Return [X, Y] of the center of cell containing provided text 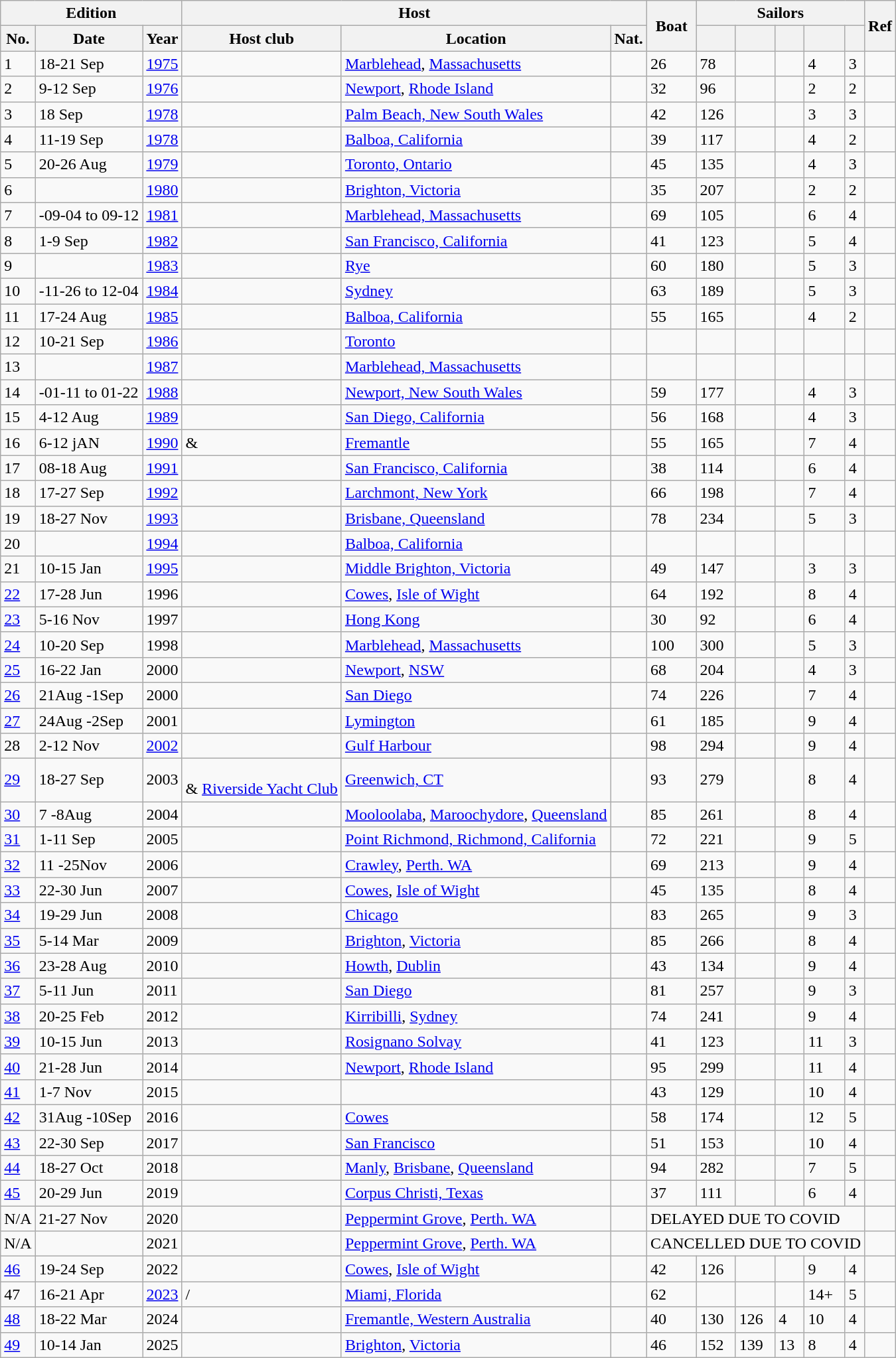
Sailors [781, 13]
2004 [162, 814]
180 [715, 265]
16 [18, 443]
68 [672, 670]
Date [89, 38]
61 [672, 720]
2017 [162, 1142]
11-19 Sep [89, 139]
& Riverside Yacht Club [261, 781]
63 [672, 291]
15 [18, 417]
1991 [162, 468]
28 [18, 746]
21-28 Jun [89, 1067]
92 [715, 619]
2001 [162, 720]
4-12 Aug [89, 417]
Miami, Florida [476, 1294]
64 [672, 594]
9-12 Sep [89, 89]
299 [715, 1067]
10-20 Sep [89, 644]
Year [162, 38]
265 [715, 915]
33 [18, 890]
1984 [162, 291]
1-7 Nov [89, 1092]
19-29 Jun [89, 915]
62 [672, 1294]
111 [715, 1193]
2010 [162, 966]
266 [715, 941]
Fremantle [476, 443]
294 [715, 746]
1996 [162, 594]
14 [18, 392]
San Diego, California [476, 417]
6-12 jAN [89, 443]
08-18 Aug [89, 468]
130 [715, 1320]
-09-04 to 09-12 [89, 215]
Hong Kong [476, 619]
18-27 Sep [89, 781]
21-27 Nov [89, 1219]
17-24 Aug [89, 317]
18 Sep [89, 114]
18 [18, 493]
226 [715, 695]
2018 [162, 1168]
22-30 Sep [89, 1142]
14+ [824, 1294]
189 [715, 291]
27 [18, 720]
300 [715, 644]
20 [18, 544]
1992 [162, 493]
5-16 Nov [89, 619]
Manly, Brisbane, Queensland [476, 1168]
Cowes [476, 1117]
CANCELLED DUE TO COVID [755, 1244]
2022 [162, 1269]
Middle Brighton, Victoria [476, 569]
Nat. [629, 38]
18-27 Oct [89, 1168]
257 [715, 991]
1 [18, 64]
20-25 Feb [89, 1016]
139 [755, 1345]
2025 [162, 1345]
17-28 Jun [89, 594]
Greenwich, CT [476, 781]
261 [715, 814]
18-27 Nov [89, 518]
10-14 Jan [89, 1345]
10-15 Jun [89, 1041]
21 [18, 569]
18-21 Sep [89, 64]
Mooloolaba, Maroochydore, Queensland [476, 814]
1993 [162, 518]
Newport, NSW [476, 670]
22 [18, 594]
Palm Beach, New South Wales [476, 114]
83 [672, 915]
207 [715, 190]
117 [715, 139]
282 [715, 1168]
100 [672, 644]
7 -8Aug [89, 814]
21Aug -1Sep [89, 695]
47 [18, 1294]
1979 [162, 165]
11 -25Nov [89, 865]
19-24 Sep [89, 1269]
24Aug -2Sep [89, 720]
Gulf Harbour [476, 746]
1-11 Sep [89, 840]
48 [18, 1320]
221 [715, 840]
1989 [162, 417]
1985 [162, 317]
No. [18, 38]
185 [715, 720]
1975 [162, 64]
96 [715, 89]
198 [715, 493]
93 [672, 781]
1994 [162, 544]
34 [18, 915]
25 [18, 670]
10-15 Jan [89, 569]
2016 [162, 1117]
1976 [162, 89]
2012 [162, 1016]
51 [672, 1142]
2019 [162, 1193]
174 [715, 1117]
20-29 Jun [89, 1193]
153 [715, 1142]
60 [672, 265]
2003 [162, 781]
Point Richmond, Richmond, California [476, 840]
1987 [162, 367]
Crawley, Perth. WA [476, 865]
192 [715, 594]
22-30 Jun [89, 890]
105 [715, 215]
2021 [162, 1244]
Larchmont, New York [476, 493]
66 [672, 493]
/ [261, 1294]
1997 [162, 619]
Newport, New South Wales [476, 392]
2015 [162, 1092]
1983 [162, 265]
Rye [476, 265]
44 [18, 1168]
Edition [92, 13]
24 [18, 644]
114 [715, 468]
147 [715, 569]
18-22 Mar [89, 1320]
152 [715, 1345]
168 [715, 417]
19 [18, 518]
1988 [162, 392]
129 [715, 1092]
5-11 Jun [89, 991]
177 [715, 392]
17-27 Sep [89, 493]
23-28 Aug [89, 966]
& [261, 443]
213 [715, 865]
Toronto [476, 342]
Howth, Dublin [476, 966]
2024 [162, 1320]
56 [672, 417]
1990 [162, 443]
95 [672, 1067]
5-14 Mar [89, 941]
2002 [162, 746]
1980 [162, 190]
-11-26 to 12-04 [89, 291]
36 [18, 966]
Sydney [476, 291]
2011 [162, 991]
1995 [162, 569]
2006 [162, 865]
2023 [162, 1294]
Toronto, Ontario [476, 165]
16-22 Jan [89, 670]
98 [672, 746]
29 [18, 781]
Brisbane, Queensland [476, 518]
72 [672, 840]
Chicago [476, 915]
17 [18, 468]
2013 [162, 1041]
1981 [162, 215]
2005 [162, 840]
279 [715, 781]
10-21 Sep [89, 342]
204 [715, 670]
Ref [880, 26]
Kirribilli, Sydney [476, 1016]
2007 [162, 890]
94 [672, 1168]
Host club [261, 38]
Rosignano Solvay [476, 1041]
Location [476, 38]
2014 [162, 1067]
31 [18, 840]
59 [672, 392]
Lymington [476, 720]
20-26 Aug [89, 165]
1-9 Sep [89, 240]
16-21 Apr [89, 1294]
-01-11 to 01-22 [89, 392]
23 [18, 619]
2009 [162, 941]
Boat [672, 26]
241 [715, 1016]
58 [672, 1117]
2008 [162, 915]
2-12 Nov [89, 746]
Corpus Christi, Texas [476, 1193]
Fremantle, Western Australia [476, 1320]
134 [715, 966]
234 [715, 518]
1986 [162, 342]
1982 [162, 240]
DELAYED DUE TO COVID [755, 1219]
Host [414, 13]
31Aug -10Sep [89, 1117]
2020 [162, 1219]
San Francisco [476, 1142]
1998 [162, 644]
81 [672, 991]
